Locate the cell with the specified text and output its (x, y) center coordinate. 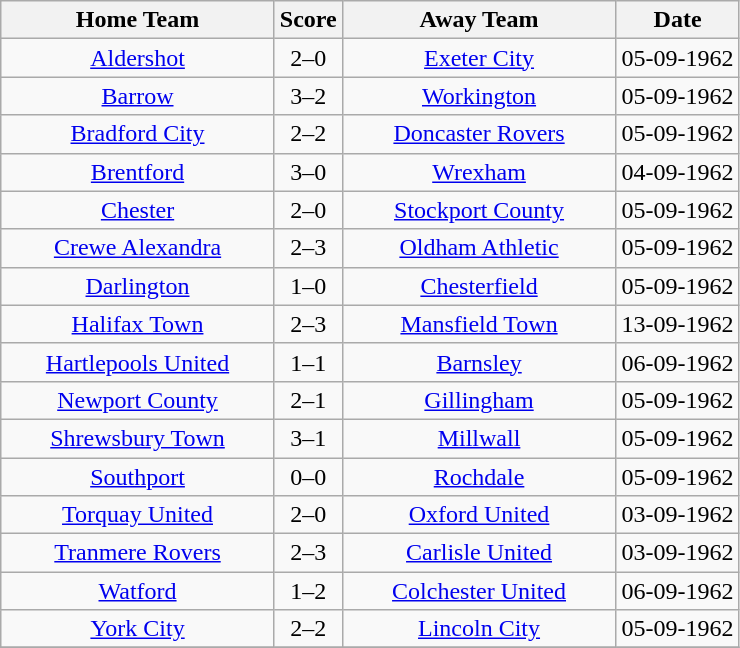
Home Team (138, 20)
Shrewsbury Town (138, 438)
3–1 (308, 438)
Brentford (138, 172)
Oxford United (479, 515)
Away Team (479, 20)
Stockport County (479, 210)
1–2 (308, 591)
Torquay United (138, 515)
Date (678, 20)
3–0 (308, 172)
Carlisle United (479, 553)
2–1 (308, 400)
Darlington (138, 286)
Barnsley (479, 362)
Oldham Athletic (479, 248)
Millwall (479, 438)
Lincoln City (479, 629)
Chester (138, 210)
04-09-1962 (678, 172)
Southport (138, 477)
Chesterfield (479, 286)
Colchester United (479, 591)
1–0 (308, 286)
Workington (479, 96)
Barrow (138, 96)
Aldershot (138, 58)
Tranmere Rovers (138, 553)
0–0 (308, 477)
Doncaster Rovers (479, 134)
13-09-1962 (678, 324)
Score (308, 20)
York City (138, 629)
Halifax Town (138, 324)
Hartlepools United (138, 362)
Bradford City (138, 134)
Watford (138, 591)
Exeter City (479, 58)
Wrexham (479, 172)
Newport County (138, 400)
1–1 (308, 362)
Mansfield Town (479, 324)
Gillingham (479, 400)
3–2 (308, 96)
Crewe Alexandra (138, 248)
Rochdale (479, 477)
